Capture the cell that displays the provided text and extract its (X, Y) central coordinate. 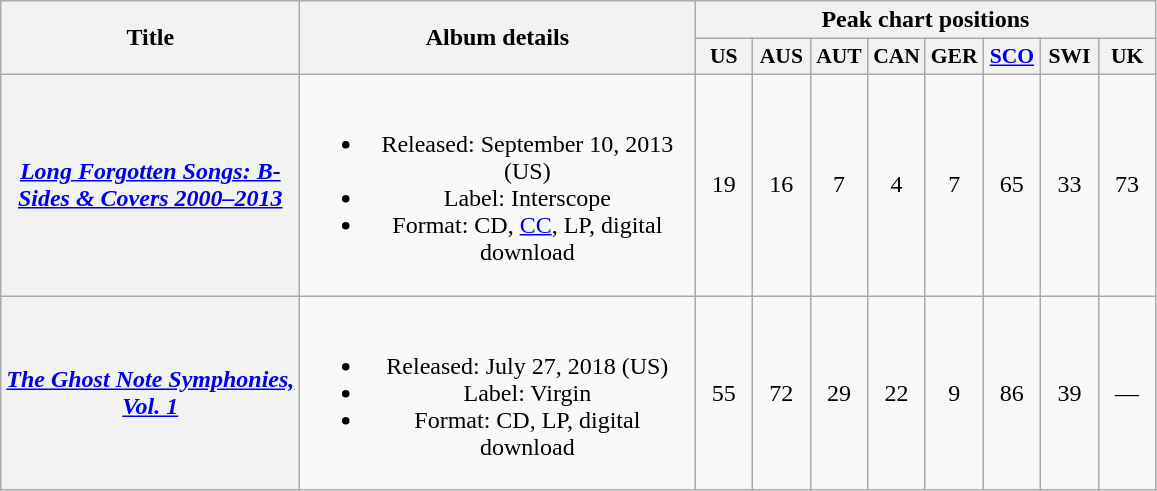
33 (1070, 184)
GER (954, 57)
73 (1127, 184)
16 (782, 184)
72 (782, 393)
86 (1012, 393)
Released: July 27, 2018 (US)Label: VirginFormat: CD, LP, digital download (498, 393)
Released: September 10, 2013 (US)Label: InterscopeFormat: CD, CC, LP, digital download (498, 184)
UK (1127, 57)
The Ghost Note Symphonies, Vol. 1 (150, 393)
9 (954, 393)
CAN (897, 57)
SCO (1012, 57)
22 (897, 393)
Peak chart positions (926, 20)
65 (1012, 184)
Long Forgotten Songs: B-Sides & Covers 2000–2013 (150, 184)
— (1127, 393)
Title (150, 38)
Album details (498, 38)
29 (839, 393)
19 (724, 184)
AUS (782, 57)
55 (724, 393)
US (724, 57)
4 (897, 184)
AUT (839, 57)
SWI (1070, 57)
39 (1070, 393)
